Locate the cell with the specified text and output its [X, Y] center coordinate. 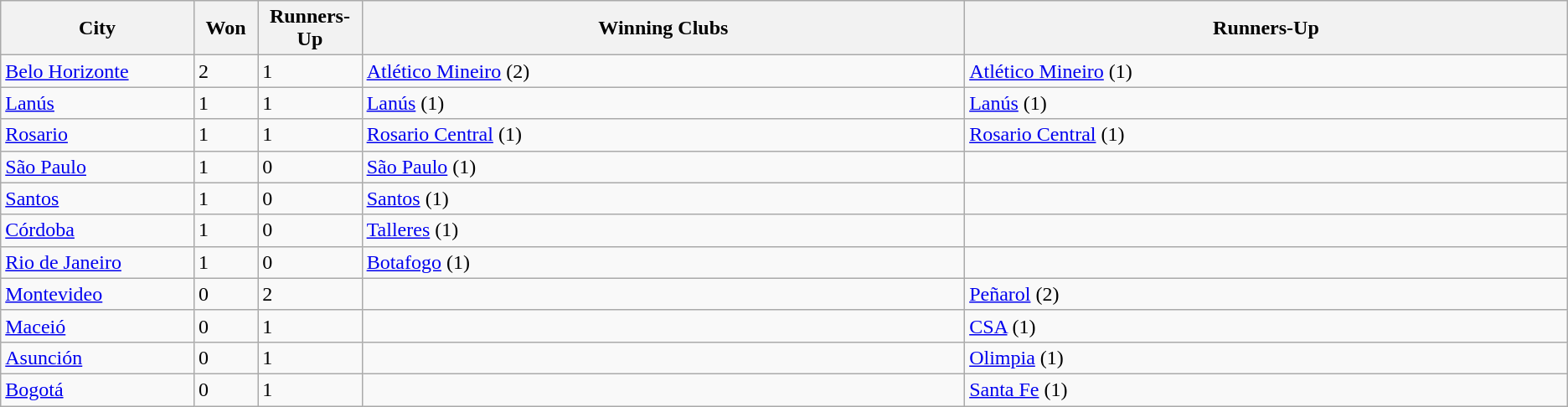
Botafogo (1) [663, 262]
São Paulo (1) [663, 167]
Won [225, 28]
Rosario [97, 135]
Atlético Mineiro (1) [1266, 71]
Bogotá [97, 389]
City [97, 28]
Santa Fe (1) [1266, 389]
Santos (1) [663, 198]
CSA (1) [1266, 326]
Asunción [97, 358]
Rio de Janeiro [97, 262]
São Paulo [97, 167]
Peñarol (2) [1266, 294]
Olimpia (1) [1266, 358]
Belo Horizonte [97, 71]
Santos [97, 198]
Montevideo [97, 294]
Lanús [97, 103]
Talleres (1) [663, 230]
Córdoba [97, 230]
Winning Clubs [663, 28]
Atlético Mineiro (2) [663, 71]
Maceió [97, 326]
